For the text-containing cell, return its midpoint in [x, y] coordinate format. 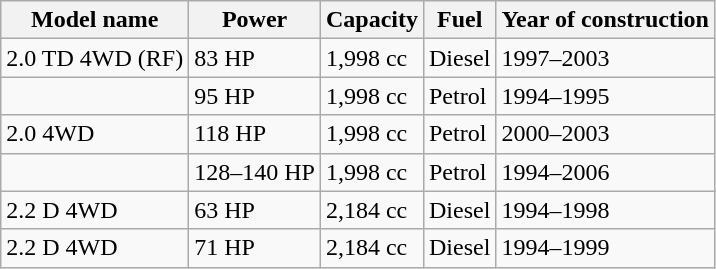
1997–2003 [606, 58]
118 HP [255, 134]
1994–1998 [606, 210]
63 HP [255, 210]
83 HP [255, 58]
1994–2006 [606, 172]
2.0 4WD [95, 134]
1994–1995 [606, 96]
Fuel [459, 20]
2.0 TD 4WD (RF) [95, 58]
Power [255, 20]
95 HP [255, 96]
2000–2003 [606, 134]
Capacity [372, 20]
1994–1999 [606, 248]
Model name [95, 20]
71 HP [255, 248]
Year of construction [606, 20]
128–140 HP [255, 172]
